Extract the (X, Y) coordinate from the center of the cell holding the provided text.  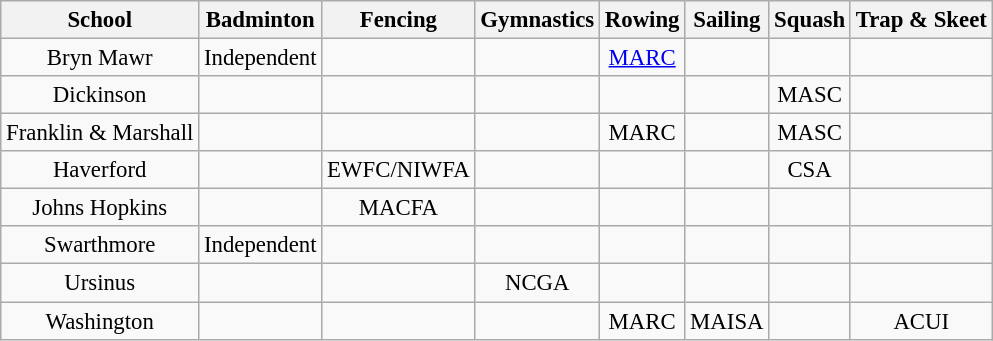
Rowing (642, 20)
Squash (810, 20)
School (100, 20)
Swarthmore (100, 245)
Bryn Mawr (100, 58)
Johns Hopkins (100, 208)
MAISA (727, 321)
MACFA (398, 208)
NCGA (537, 283)
Haverford (100, 170)
Washington (100, 321)
Dickinson (100, 95)
Franklin & Marshall (100, 133)
Fencing (398, 20)
Gymnastics (537, 20)
EWFC/NIWFA (398, 170)
Sailing (727, 20)
CSA (810, 170)
Badminton (260, 20)
Ursinus (100, 283)
Trap & Skeet (921, 20)
ACUI (921, 321)
